Return the (x, y) coordinate for the center point of the cell that contains the specified text.  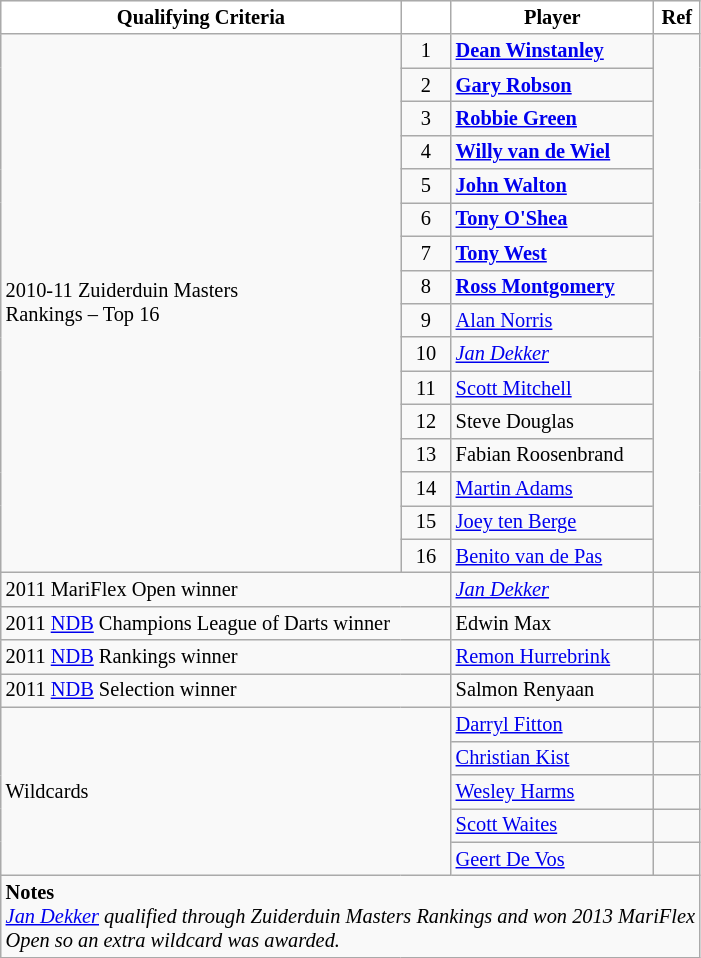
2011 NDB Selection winner (226, 690)
2010-11 Zuiderduin MastersRankings – Top 16 (201, 303)
Player (552, 17)
Ross Montgomery (552, 287)
2011 NDB Champions League of Darts winner (226, 623)
1 (426, 51)
4 (426, 152)
Benito van de Pas (552, 556)
8 (426, 287)
14 (426, 489)
11 (426, 388)
2011 MariFlex Open winner (226, 589)
NotesJan Dekker qualified through Zuiderduin Masters Rankings and won 2013 MariFlexOpen so an extra wildcard was awarded. (350, 916)
10 (426, 354)
7 (426, 253)
Remon Hurrebrink (552, 657)
John Walton (552, 186)
Geert De Vos (552, 859)
Wildcards (226, 791)
Gary Robson (552, 85)
Wesley Harms (552, 791)
Alan Norris (552, 320)
Fabian Roosenbrand (552, 455)
Christian Kist (552, 758)
2 (426, 85)
6 (426, 219)
Dean Winstanley (552, 51)
Edwin Max (552, 623)
3 (426, 118)
13 (426, 455)
9 (426, 320)
Salmon Renyaan (552, 690)
Qualifying Criteria (201, 17)
15 (426, 522)
16 (426, 556)
Darryl Fitton (552, 724)
Steve Douglas (552, 421)
5 (426, 186)
2011 NDB Rankings winner (226, 657)
Martin Adams (552, 489)
12 (426, 421)
Willy van de Wiel (552, 152)
Ref (677, 17)
Tony O'Shea (552, 219)
Robbie Green (552, 118)
Joey ten Berge (552, 522)
Scott Mitchell (552, 388)
Scott Waites (552, 825)
Tony West (552, 253)
